Provide the (x, y) coordinate of the cell's center where the given text is located.  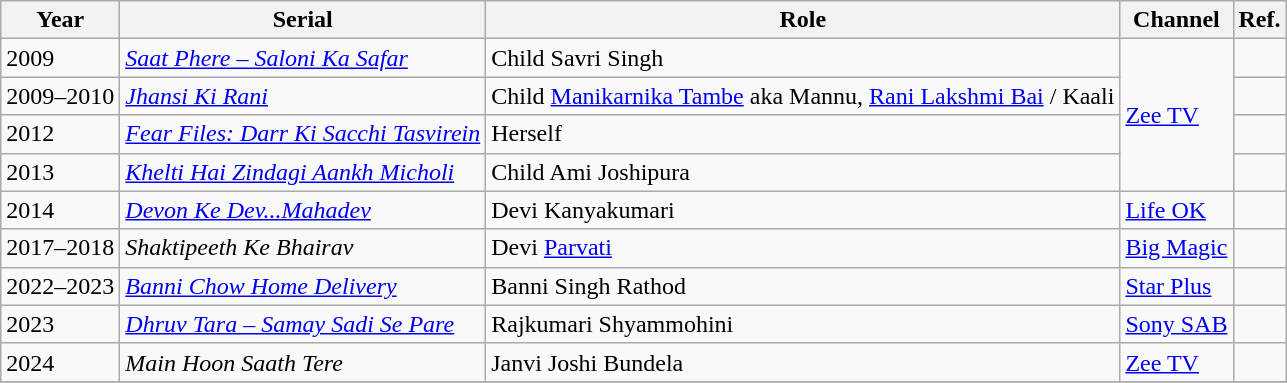
Sony SAB (1176, 324)
Child Ami Joshipura (803, 172)
Child Manikarnika Tambe aka Mannu, Rani Lakshmi Bai / Kaali (803, 96)
Devon Ke Dev...Mahadev (303, 210)
Devi Parvati (803, 248)
Year (60, 20)
2013 (60, 172)
Dhruv Tara – Samay Sadi Se Pare (303, 324)
2017–2018 (60, 248)
Child Savri Singh (803, 58)
2009 (60, 58)
Channel (1176, 20)
Saat Phere – Saloni Ka Safar (303, 58)
Banni Singh Rathod (803, 286)
Serial (303, 20)
Fear Files: Darr Ki Sacchi Tasvirein (303, 134)
2012 (60, 134)
2022–2023 (60, 286)
Rajkumari Shyammohini (803, 324)
Devi Kanyakumari (803, 210)
Big Magic (1176, 248)
Jhansi Ki Rani (303, 96)
Role (803, 20)
2014 (60, 210)
Khelti Hai Zindagi Aankh Micholi (303, 172)
Ref. (1260, 20)
2024 (60, 362)
Shaktipeeth Ke Bhairav (303, 248)
2009–2010 (60, 96)
Star Plus (1176, 286)
Banni Chow Home Delivery (303, 286)
2023 (60, 324)
Janvi Joshi Bundela (803, 362)
Life OK (1176, 210)
Herself (803, 134)
Main Hoon Saath Tere (303, 362)
